Capture the cell that displays the provided text and extract its (X, Y) central coordinate. 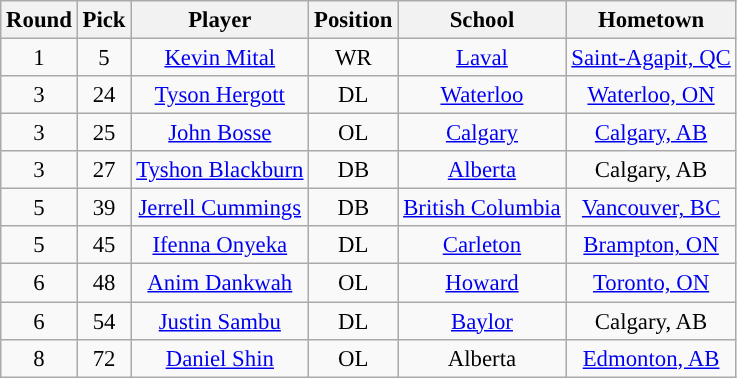
Howard (482, 283)
Hometown (651, 20)
Round (39, 20)
Tyson Hergott (220, 95)
Edmonton, AB (651, 358)
25 (104, 133)
Laval (482, 58)
Baylor (482, 321)
Vancouver, BC (651, 208)
Player (220, 20)
Waterloo (482, 95)
Ifenna Onyeka (220, 245)
48 (104, 283)
Position (354, 20)
Carleton (482, 245)
Anim Dankwah (220, 283)
Saint-Agapit, QC (651, 58)
British Columbia (482, 208)
45 (104, 245)
1 (39, 58)
WR (354, 58)
Daniel Shin (220, 358)
Justin Sambu (220, 321)
Toronto, ON (651, 283)
Calgary (482, 133)
Tyshon Blackburn (220, 170)
School (482, 20)
Kevin Mital (220, 58)
27 (104, 170)
39 (104, 208)
24 (104, 95)
54 (104, 321)
8 (39, 358)
Jerrell Cummings (220, 208)
Brampton, ON (651, 245)
John Bosse (220, 133)
Pick (104, 20)
72 (104, 358)
Waterloo, ON (651, 95)
